Return the (X, Y) coordinate for the center point of the cell that contains the specified text.  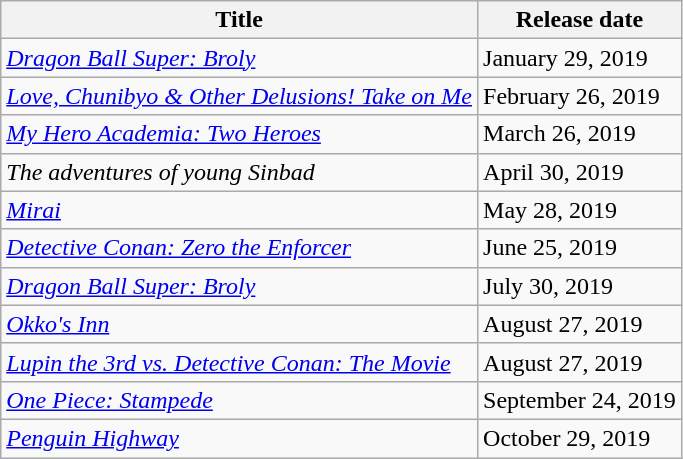
February 26, 2019 (580, 96)
January 29, 2019 (580, 58)
Love, Chunibyo & Other Delusions! Take on Me (240, 96)
May 28, 2019 (580, 210)
Lupin the 3rd vs. Detective Conan: The Movie (240, 362)
July 30, 2019 (580, 286)
The adventures of young Sinbad (240, 172)
Title (240, 20)
March 26, 2019 (580, 134)
Detective Conan: Zero the Enforcer (240, 248)
Okko's Inn (240, 324)
September 24, 2019 (580, 400)
October 29, 2019 (580, 438)
Release date (580, 20)
Penguin Highway (240, 438)
My Hero Academia: Two Heroes (240, 134)
June 25, 2019 (580, 248)
Mirai (240, 210)
One Piece: Stampede (240, 400)
April 30, 2019 (580, 172)
